Identify which cell holds the provided text, then report its (x, y) central coordinate. 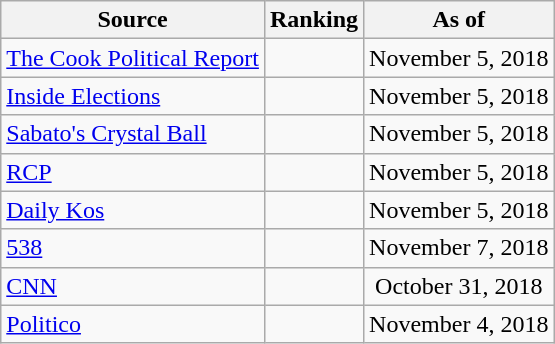
Politico (133, 324)
Daily Kos (133, 210)
Source (133, 20)
RCP (133, 172)
CNN (133, 286)
November 7, 2018 (459, 248)
Sabato's Crystal Ball (133, 134)
538 (133, 248)
October 31, 2018 (459, 286)
Ranking (314, 20)
The Cook Political Report (133, 58)
As of (459, 20)
Inside Elections (133, 96)
November 4, 2018 (459, 324)
